Capture the cell that displays the provided text and extract its [X, Y] central coordinate. 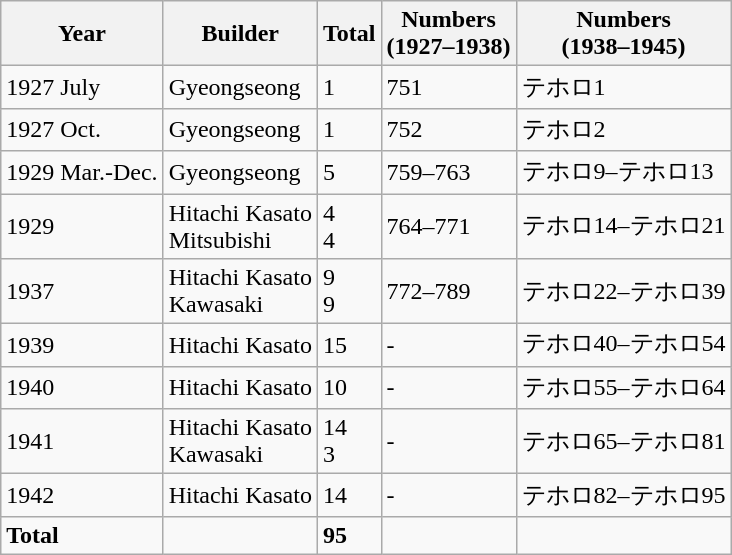
Builder [240, 34]
1929 [82, 226]
テホロ2 [624, 130]
44 [349, 226]
1939 [82, 346]
テホロ82–テホロ95 [624, 496]
759–763 [448, 172]
1937 [82, 292]
1941 [82, 442]
テホロ40–テホロ54 [624, 346]
752 [448, 130]
Year [82, 34]
1942 [82, 496]
1929 Mar.-Dec. [82, 172]
Numbers(1938–1945) [624, 34]
99 [349, 292]
14 [349, 496]
テホロ22–テホロ39 [624, 292]
10 [349, 388]
764–771 [448, 226]
1927 July [82, 88]
95 [349, 535]
772–789 [448, 292]
テホロ65–テホロ81 [624, 442]
143 [349, 442]
テホロ14–テホロ21 [624, 226]
751 [448, 88]
テホロ55–テホロ64 [624, 388]
Numbers(1927–1938) [448, 34]
1927 Oct. [82, 130]
5 [349, 172]
Hitachi KasatoMitsubishi [240, 226]
1940 [82, 388]
テホロ1 [624, 88]
テホロ9–テホロ13 [624, 172]
15 [349, 346]
